Scan for the cell matching the given text and deliver its [x, y] coordinate at center. 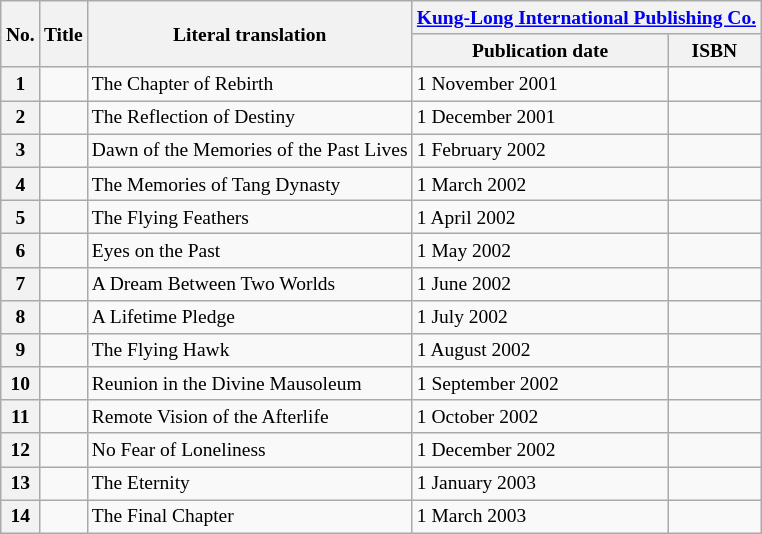
1 April 2002 [540, 216]
14 [20, 516]
12 [20, 450]
The Flying Feathers [250, 216]
1 December 2001 [540, 118]
1 June 2002 [540, 284]
1 August 2002 [540, 350]
1 November 2001 [540, 84]
A Dream Between Two Worlds [250, 284]
11 [20, 416]
Literal translation [250, 34]
Remote Vision of the Afterlife [250, 416]
1 May 2002 [540, 250]
The Flying Hawk [250, 350]
Kung-Long International Publishing Co. [586, 18]
13 [20, 484]
The Chapter of Rebirth [250, 84]
No Fear of Loneliness [250, 450]
1 March 2002 [540, 184]
6 [20, 250]
Reunion in the Divine Mausoleum [250, 384]
1 September 2002 [540, 384]
3 [20, 150]
1 October 2002 [540, 416]
1 December 2002 [540, 450]
8 [20, 316]
1 January 2003 [540, 484]
7 [20, 284]
1 March 2003 [540, 516]
The Memories of Tang Dynasty [250, 184]
ISBN [714, 50]
The Eternity [250, 484]
5 [20, 216]
No. [20, 34]
1 February 2002 [540, 150]
10 [20, 384]
9 [20, 350]
4 [20, 184]
Eyes on the Past [250, 250]
Dawn of the Memories of the Past Lives [250, 150]
Title [63, 34]
A Lifetime Pledge [250, 316]
1 [20, 84]
2 [20, 118]
Publication date [540, 50]
The Reflection of Destiny [250, 118]
1 July 2002 [540, 316]
The Final Chapter [250, 516]
